Find where the given text appears and provide that cell's center as [x, y] coordinate. 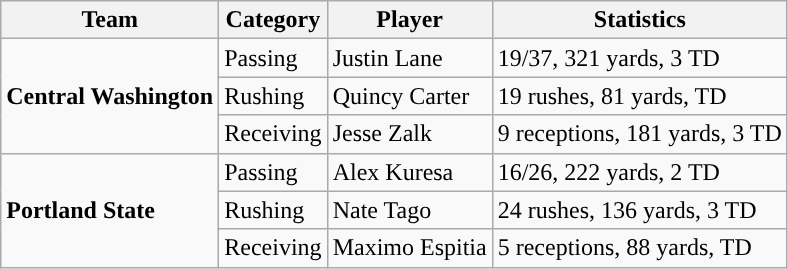
Category [273, 20]
Maximo Espitia [410, 248]
Player [410, 20]
Portland State [110, 210]
9 receptions, 181 yards, 3 TD [640, 134]
19 rushes, 81 yards, TD [640, 96]
Team [110, 20]
16/26, 222 yards, 2 TD [640, 172]
Nate Tago [410, 210]
19/37, 321 yards, 3 TD [640, 58]
Jesse Zalk [410, 134]
Alex Kuresa [410, 172]
Central Washington [110, 96]
24 rushes, 136 yards, 3 TD [640, 210]
Justin Lane [410, 58]
5 receptions, 88 yards, TD [640, 248]
Statistics [640, 20]
Quincy Carter [410, 96]
